Output the (x, y) coordinate of the center of the cell containing the given text.  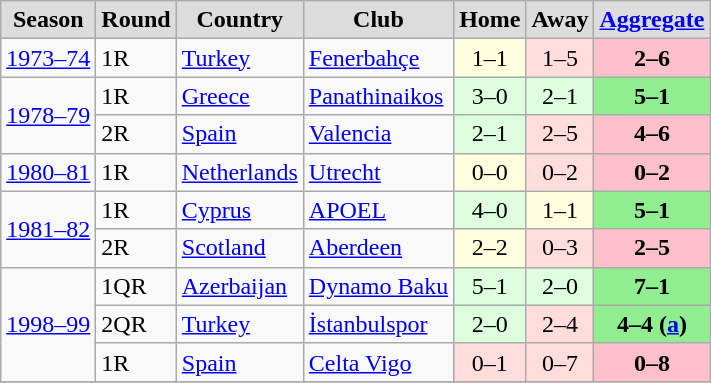
Aberdeen (378, 248)
Cyprus (240, 210)
Panathinaikos (378, 96)
Dynamo Baku (378, 286)
Utrecht (378, 172)
1–5 (560, 58)
Round (136, 20)
Season (48, 20)
1981–82 (48, 229)
7–1 (652, 286)
Greece (240, 96)
0–1 (490, 362)
2QR (136, 324)
Valencia (378, 134)
Fenerbahçe (378, 58)
2–6 (652, 58)
Azerbaijan (240, 286)
1980–81 (48, 172)
3–0 (490, 96)
Netherlands (240, 172)
1978–79 (48, 115)
0–3 (560, 248)
Away (560, 20)
2–4 (560, 324)
Aggregate (652, 20)
APOEL (378, 210)
1973–74 (48, 58)
4–6 (652, 134)
0–8 (652, 362)
4–4 (a) (652, 324)
0–0 (490, 172)
0–7 (560, 362)
2–2 (490, 248)
4–0 (490, 210)
Celta Vigo (378, 362)
Scotland (240, 248)
İstanbulspor (378, 324)
Home (490, 20)
1998–99 (48, 324)
1QR (136, 286)
Country (240, 20)
Club (378, 20)
